Determine the [X, Y] coordinate at the center of the cell enclosing the given text.  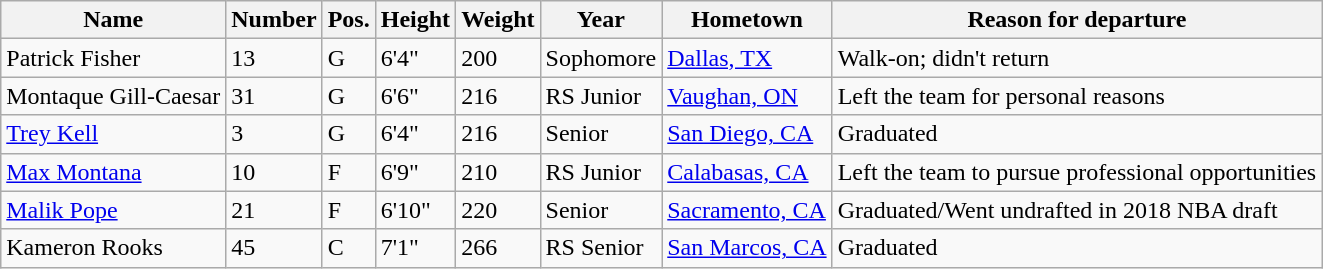
7'1" [415, 248]
Reason for departure [1077, 20]
RS Senior [601, 248]
Calabasas, CA [747, 172]
C [348, 248]
San Diego, CA [747, 134]
Walk-on; didn't return [1077, 58]
Height [415, 20]
10 [274, 172]
6'9" [415, 172]
Sophomore [601, 58]
Sacramento, CA [747, 210]
Malik Pope [114, 210]
45 [274, 248]
Hometown [747, 20]
Trey Kell [114, 134]
Montaque Gill-Caesar [114, 96]
Patrick Fisher [114, 58]
6'6" [415, 96]
210 [498, 172]
3 [274, 134]
Year [601, 20]
San Marcos, CA [747, 248]
13 [274, 58]
220 [498, 210]
21 [274, 210]
Graduated/Went undrafted in 2018 NBA draft [1077, 210]
200 [498, 58]
Number [274, 20]
Weight [498, 20]
Vaughan, ON [747, 96]
266 [498, 248]
Pos. [348, 20]
Left the team to pursue professional opportunities [1077, 172]
Left the team for personal reasons [1077, 96]
Name [114, 20]
Max Montana [114, 172]
6'10" [415, 210]
Kameron Rooks [114, 248]
31 [274, 96]
Dallas, TX [747, 58]
